Scan for the cell matching the given text and deliver its (x, y) coordinate at center. 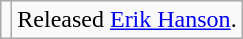
Released Erik Hanson. (127, 20)
